Pinpoint the cell where the given text exists, returning its [x, y] midpoint coordinate. 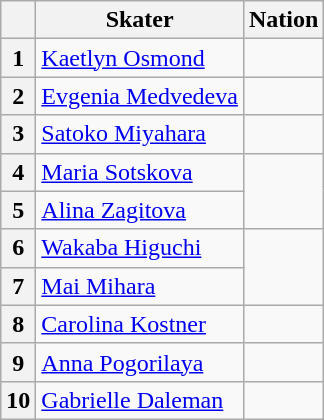
10 [18, 400]
Carolina Kostner [140, 324]
Evgenia Medvedeva [140, 96]
Nation [283, 20]
Alina Zagitova [140, 210]
3 [18, 134]
7 [18, 286]
Satoko Miyahara [140, 134]
4 [18, 172]
6 [18, 248]
Mai Mihara [140, 286]
Maria Sotskova [140, 172]
Skater [140, 20]
9 [18, 362]
1 [18, 58]
Kaetlyn Osmond [140, 58]
5 [18, 210]
2 [18, 96]
Anna Pogorilaya [140, 362]
8 [18, 324]
Wakaba Higuchi [140, 248]
Gabrielle Daleman [140, 400]
